Find where the given text appears and provide that cell's center as (X, Y) coordinate. 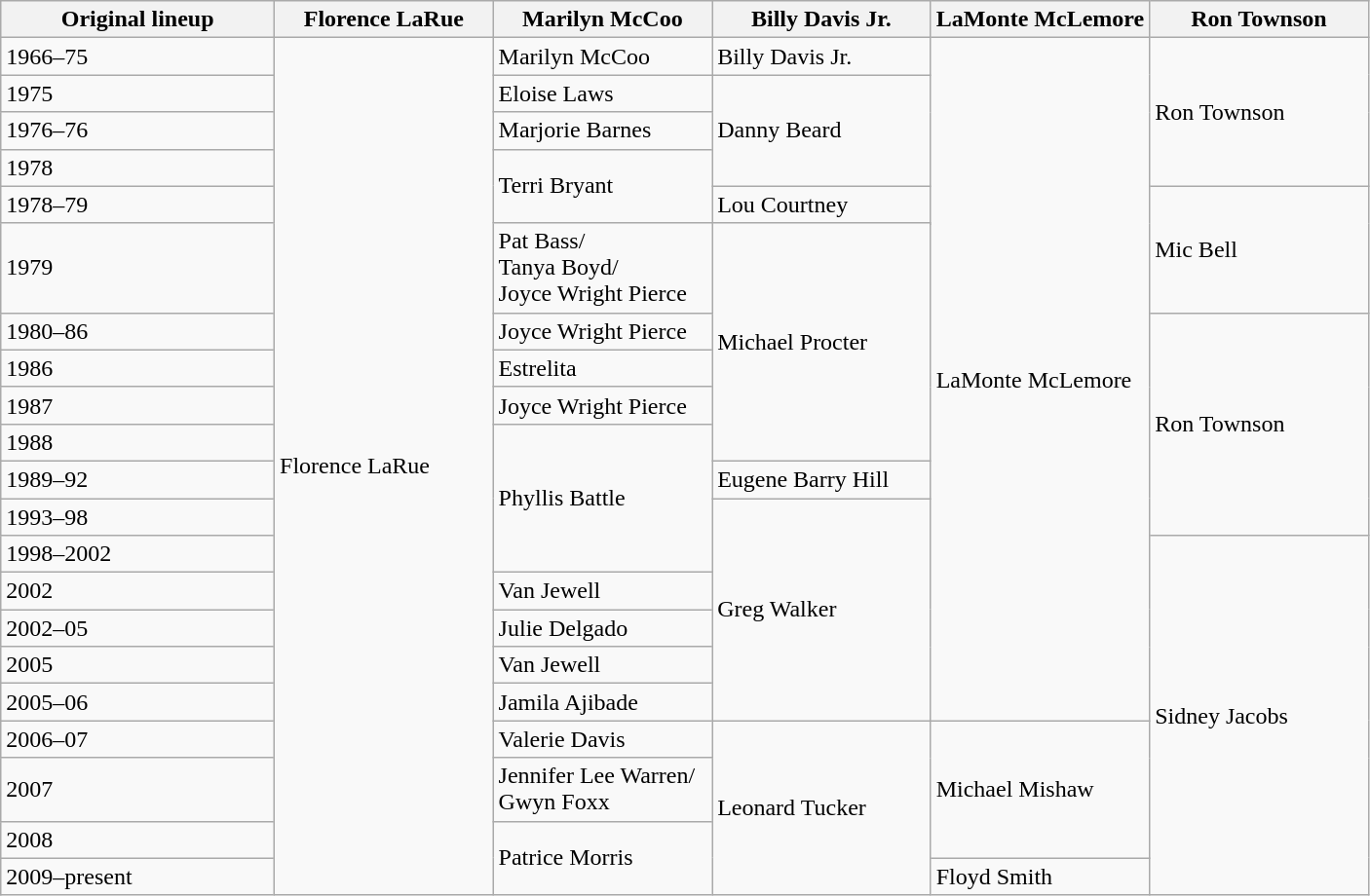
1993–98 (138, 517)
Michael Procter (822, 342)
1979 (138, 268)
Jamila Ajibade (602, 702)
Eugene Barry Hill (822, 479)
1966–75 (138, 56)
2005 (138, 665)
2002 (138, 591)
Julie Delgado (602, 628)
Valerie Davis (602, 739)
2005–06 (138, 702)
1980–86 (138, 331)
1989–92 (138, 479)
Estrelita (602, 368)
Original lineup (138, 19)
Greg Walker (822, 610)
1987 (138, 405)
Sidney Jacobs (1259, 716)
Patrice Morris (602, 858)
2007 (138, 789)
1986 (138, 368)
1978 (138, 168)
1978–79 (138, 205)
1988 (138, 442)
Mic Bell (1259, 249)
2002–05 (138, 628)
2006–07 (138, 739)
Phyllis Battle (602, 498)
Eloise Laws (602, 93)
Pat Bass/Tanya Boyd/Joyce Wright Pierce (602, 268)
Leonard Tucker (822, 808)
2008 (138, 840)
Floyd Smith (1041, 877)
Michael Mishaw (1041, 789)
Marjorie Barnes (602, 131)
Lou Courtney (822, 205)
Danny Beard (822, 131)
2009–present (138, 877)
Terri Bryant (602, 186)
1998–2002 (138, 554)
1976–76 (138, 131)
Jennifer Lee Warren/Gwyn Foxx (602, 789)
1975 (138, 93)
